Extract the [X, Y] coordinate from the center of the cell holding the provided text.  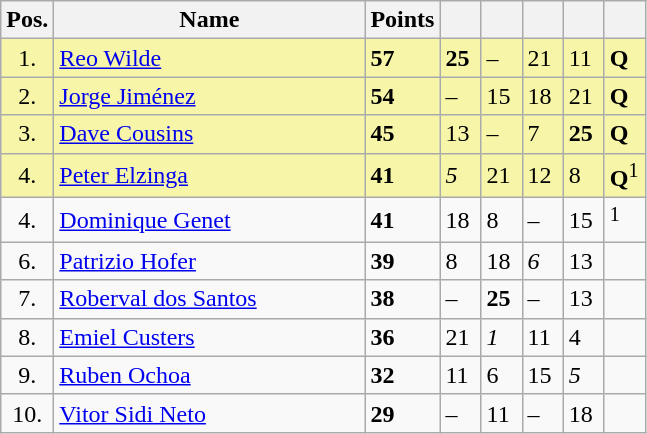
39 [402, 261]
Reo Wilde [210, 58]
10. [28, 413]
Emiel Custers [210, 337]
Q1 [624, 176]
Dominique Genet [210, 220]
4 [584, 337]
Pos. [28, 20]
12 [542, 176]
6. [28, 261]
7. [28, 299]
1. [28, 58]
2. [28, 96]
9. [28, 375]
Ruben Ochoa [210, 375]
36 [402, 337]
Peter Elzinga [210, 176]
38 [402, 299]
Points [402, 20]
29 [402, 413]
Name [210, 20]
32 [402, 375]
Vitor Sidi Neto [210, 413]
7 [542, 134]
Jorge Jiménez [210, 96]
45 [402, 134]
Patrizio Hofer [210, 261]
Roberval dos Santos [210, 299]
Dave Cousins [210, 134]
54 [402, 96]
57 [402, 58]
3. [28, 134]
8. [28, 337]
